Identify which cell holds the provided text, then report its [X, Y] central coordinate. 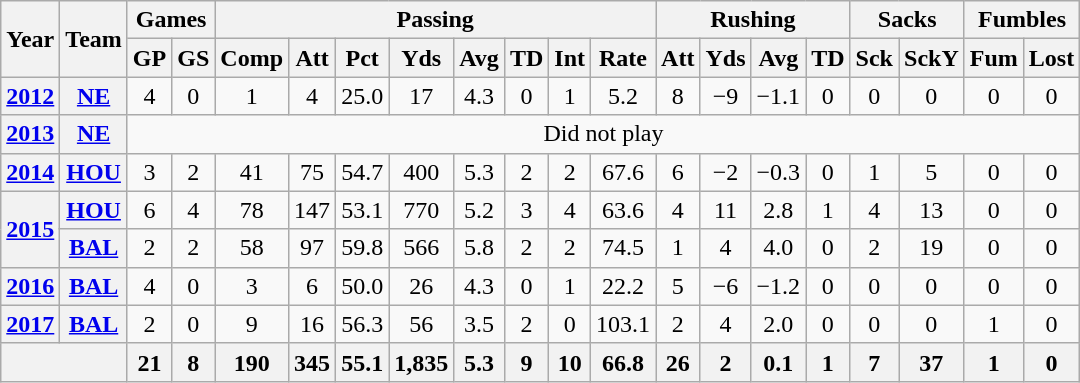
7 [874, 362]
Pct [362, 58]
Lost [1051, 58]
2015 [30, 229]
−2 [726, 172]
59.8 [362, 248]
63.6 [624, 210]
345 [312, 362]
2013 [30, 134]
56 [422, 324]
25.0 [362, 96]
Year [30, 39]
GS [194, 58]
78 [252, 210]
55.1 [362, 362]
−6 [726, 286]
Rushing [754, 20]
67.6 [624, 172]
2.0 [778, 324]
16 [312, 324]
Fumbles [1022, 20]
41 [252, 172]
2016 [30, 286]
10 [570, 362]
74.5 [624, 248]
770 [422, 210]
4.0 [778, 248]
75 [312, 172]
Rate [624, 58]
Did not play [603, 134]
54.7 [362, 172]
Passing [436, 20]
SckY [931, 58]
3.5 [480, 324]
11 [726, 210]
GP [149, 58]
Sck [874, 58]
13 [931, 210]
22.2 [624, 286]
66.8 [624, 362]
Comp [252, 58]
Int [570, 58]
50.0 [362, 286]
5.8 [480, 248]
21 [149, 362]
Games [170, 20]
−1.1 [778, 96]
190 [252, 362]
1,835 [422, 362]
Team [94, 39]
Fum [994, 58]
53.1 [362, 210]
17 [422, 96]
56.3 [362, 324]
−1.2 [778, 286]
−0.3 [778, 172]
0.1 [778, 362]
2014 [30, 172]
566 [422, 248]
−9 [726, 96]
2012 [30, 96]
19 [931, 248]
400 [422, 172]
Sacks [907, 20]
37 [931, 362]
2017 [30, 324]
147 [312, 210]
97 [312, 248]
103.1 [624, 324]
2.8 [778, 210]
58 [252, 248]
